Output the [x, y] coordinate of the center of the cell containing the given text.  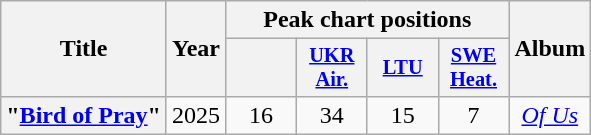
34 [332, 115]
LTU [402, 68]
16 [262, 115]
7 [474, 115]
2025 [196, 115]
SWEHeat. [474, 68]
15 [402, 115]
Year [196, 49]
"Bird of Pray" [84, 115]
Title [84, 49]
UKRAir. [332, 68]
Of Us [550, 115]
Album [550, 49]
Peak chart positions [368, 20]
